For the text-containing cell, return its midpoint in (X, Y) coordinate format. 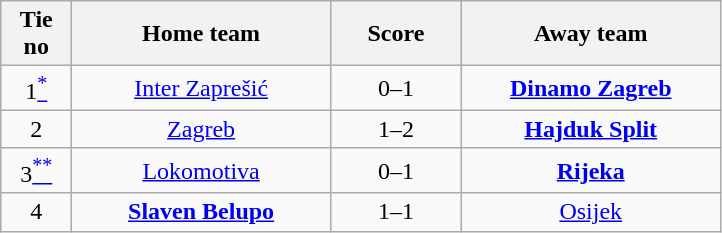
Dinamo Zagreb (590, 88)
1* (36, 88)
1–2 (396, 129)
Slaven Belupo (202, 212)
Score (396, 34)
1–1 (396, 212)
Lokomotiva (202, 170)
Away team (590, 34)
3** (36, 170)
4 (36, 212)
Home team (202, 34)
2 (36, 129)
Zagreb (202, 129)
Rijeka (590, 170)
Hajduk Split (590, 129)
Osijek (590, 212)
Inter Zaprešić (202, 88)
Tie no (36, 34)
